Determine the (x, y) coordinate at the center of the cell enclosing the given text.  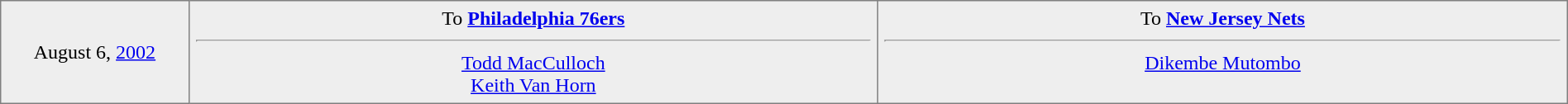
To Philadelphia 76ersTodd MacCullochKeith Van Horn (533, 52)
August 6, 2002 (94, 52)
To New Jersey NetsDikembe Mutombo (1223, 52)
